Scan for the cell matching the given text and deliver its [x, y] coordinate at center. 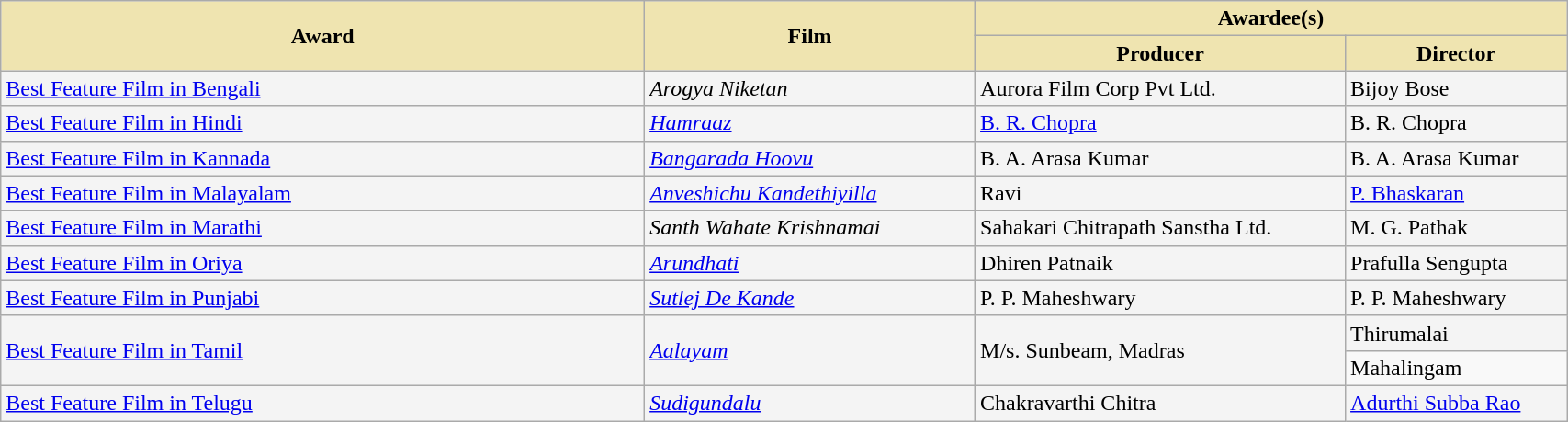
Aalayam [810, 350]
Hamraaz [810, 123]
Film [810, 36]
Thirumalai [1457, 333]
Award [323, 36]
Prafulla Sengupta [1457, 263]
Aurora Film Corp Pvt Ltd. [1161, 88]
Anveshichu Kandethiyilla [810, 193]
Best Feature Film in Punjabi [323, 298]
Director [1457, 53]
Chakravarthi Chitra [1161, 403]
Ravi [1161, 193]
Best Feature Film in Tamil [323, 350]
Producer [1161, 53]
Dhiren Patnaik [1161, 263]
M/s. Sunbeam, Madras [1161, 350]
Bangarada Hoovu [810, 158]
Best Feature Film in Kannada [323, 158]
Best Feature Film in Hindi [323, 123]
Best Feature Film in Bengali [323, 88]
Best Feature Film in Telugu [323, 403]
Best Feature Film in Marathi [323, 228]
Arogya Niketan [810, 88]
Mahalingam [1457, 368]
P. Bhaskaran [1457, 193]
Arundhati [810, 263]
Best Feature Film in Malayalam [323, 193]
Adurthi Subba Rao [1457, 403]
Sudigundalu [810, 403]
Santh Wahate Krishnamai [810, 228]
M. G. Pathak [1457, 228]
Bijoy Bose [1457, 88]
Sutlej De Kande [810, 298]
Sahakari Chitrapath Sanstha Ltd. [1161, 228]
Best Feature Film in Oriya [323, 263]
Awardee(s) [1271, 18]
